From the cell containing the given text, extract its center point as [X, Y] coordinate. 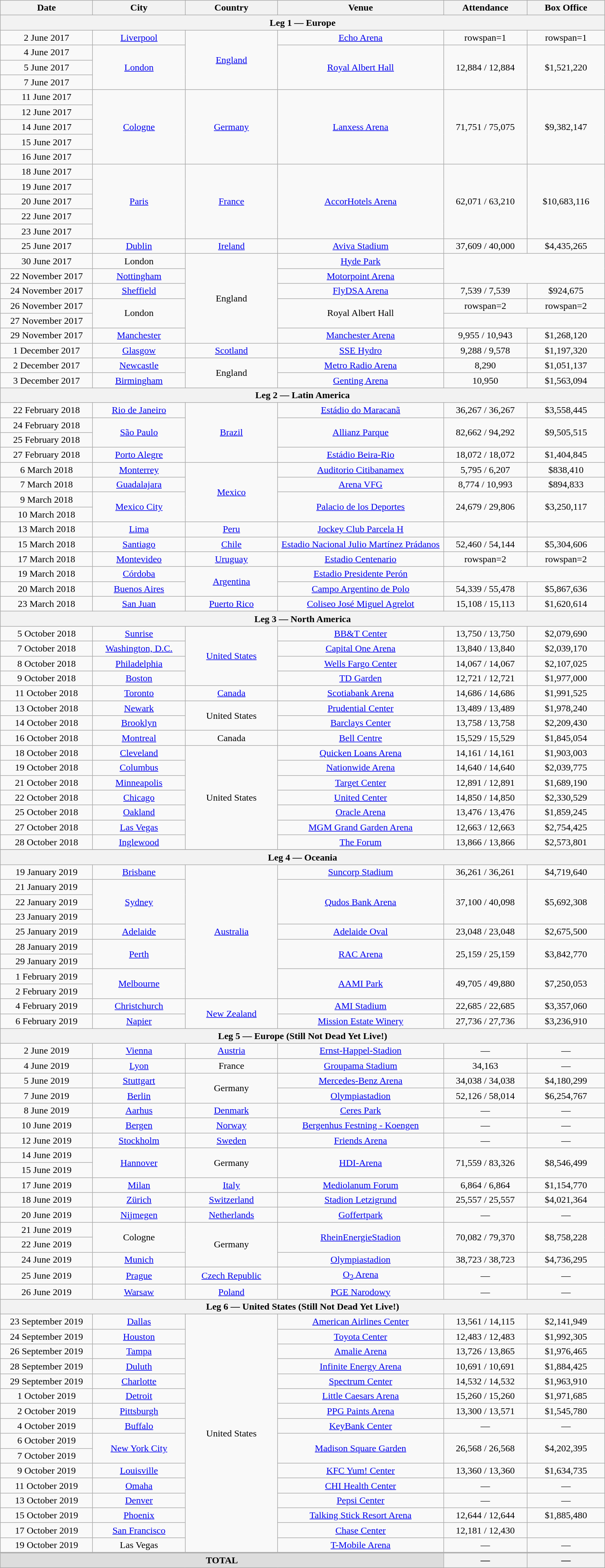
34,038 / 34,038 [485, 1081]
6 October 2019 [47, 1441]
Mediolanum Forum [361, 1185]
Glasgow [139, 350]
Mission Estate Winery [361, 1021]
Echo Arena [361, 38]
27 October 2018 [47, 827]
23,048 / 23,048 [485, 932]
14,640 / 14,640 [485, 768]
Palacio de los Deportes [361, 507]
PPG Paints Arena [361, 1411]
HDI-Arena [361, 1163]
Ceres Park [361, 1110]
11 October 2019 [47, 1485]
Sweden [231, 1140]
36,267 / 36,267 [485, 410]
15,108 / 15,113 [485, 604]
Talking Stick Resort Arena [361, 1515]
6 February 2019 [47, 1021]
20 June 2019 [47, 1215]
15 March 2018 [47, 544]
Auditorio Citibanamex [361, 470]
70,082 / 79,370 [485, 1237]
30 June 2017 [47, 261]
9,955 / 10,943 [485, 336]
$1,884,425 [566, 1366]
Allianz Parque [361, 432]
Brooklyn [139, 723]
$4,736,295 [566, 1259]
10,691 / 10,691 [485, 1366]
$4,719,640 [566, 872]
8,290 [485, 365]
Vienna [139, 1051]
$9,505,515 [566, 432]
$2,079,690 [566, 633]
Stuttgart [139, 1081]
Montevideo [139, 559]
$1,885,480 [566, 1515]
$1,521,220 [566, 67]
Hyde Park [361, 261]
16 October 2018 [47, 738]
34,163 [485, 1066]
PGE Narodowy [361, 1292]
Paris [139, 201]
18 October 2018 [47, 753]
$1,634,735 [566, 1471]
Leg 3 — North America [303, 619]
27,736 / 27,736 [485, 1021]
12,721 / 12,721 [485, 678]
13,300 / 13,571 [485, 1411]
9 October 2019 [47, 1471]
Rio de Janeiro [139, 410]
9 October 2018 [47, 678]
Brazil [231, 432]
37,100 / 40,098 [485, 902]
71,559 / 83,326 [485, 1163]
Target Center [361, 783]
8 June 2019 [47, 1110]
23 March 2018 [47, 604]
23 June 2017 [47, 231]
$1,977,000 [566, 678]
13,476 / 13,476 [485, 812]
$4,435,265 [566, 246]
15,260 / 15,260 [485, 1396]
United Center [361, 798]
Estádio Beira-Rio [361, 455]
4 October 2019 [47, 1426]
Ireland [231, 246]
Hannover [139, 1163]
2 October 2019 [47, 1411]
Birmingham [139, 380]
$8,546,499 [566, 1163]
1 December 2017 [47, 350]
11 June 2017 [47, 97]
$2,209,430 [566, 723]
American Airlines Center [361, 1322]
12,663 / 12,663 [485, 827]
Adelaide [139, 932]
New York City [139, 1448]
$3,357,060 [566, 1006]
7 October 2018 [47, 648]
Arena VFG [361, 485]
City [139, 8]
Motorpoint Arena [361, 276]
$2,141,949 [566, 1322]
24 June 2019 [47, 1259]
6,864 / 6,864 [485, 1185]
5 October 2018 [47, 633]
Czech Republic [231, 1276]
Perth [139, 954]
14,161 / 14,161 [485, 753]
CHI Health Center [361, 1485]
10 June 2019 [47, 1125]
Melbourne [139, 984]
O2 Arena [361, 1276]
Córdoba [139, 574]
22 November 2017 [47, 276]
Stockholm [139, 1140]
22 February 2018 [47, 410]
21 January 2019 [47, 887]
$2,107,025 [566, 664]
KeyBank Center [361, 1426]
Nottingham [139, 276]
16 June 2017 [47, 157]
$3,250,117 [566, 507]
12,483 / 12,483 [485, 1337]
Leg 1 — Europe [303, 23]
Suncorp Stadium [361, 872]
$1,051,137 [566, 365]
$4,180,299 [566, 1081]
$1,620,614 [566, 604]
Attendance [485, 8]
Zürich [139, 1200]
14,686 / 14,686 [485, 693]
$6,254,767 [566, 1095]
9 March 2018 [47, 500]
$1,689,190 [566, 783]
Denmark [231, 1110]
20 March 2018 [47, 589]
Inglewood [139, 842]
$1,859,245 [566, 812]
12 June 2019 [47, 1140]
Amalie Arena [361, 1351]
Oracle Arena [361, 812]
SSE Hydro [361, 350]
$1,563,094 [566, 380]
18 June 2019 [47, 1200]
Italy [231, 1185]
Phoenix [139, 1515]
Groupama Stadium [361, 1066]
Lima [139, 529]
9,288 / 9,578 [485, 350]
21 June 2019 [47, 1230]
Washington, D.C. [139, 648]
Leg 5 — Europe (Still Not Dead Yet Live!) [303, 1036]
RheinEnergieStadion [361, 1237]
Porto Alegre [139, 455]
Norway [231, 1125]
Bergen [139, 1125]
$2,039,170 [566, 648]
13,758 / 13,758 [485, 723]
6 March 2018 [47, 470]
Date [47, 8]
$3,842,770 [566, 954]
Chicago [139, 798]
Little Caesars Arena [361, 1396]
Santiago [139, 544]
7 October 2019 [47, 1456]
Columbus [139, 768]
2 December 2017 [47, 365]
Spectrum Center [361, 1381]
Aviva Stadium [361, 246]
Estádio do Maracanã [361, 410]
22 January 2019 [47, 902]
52,460 / 54,144 [485, 544]
$1,971,685 [566, 1396]
Denver [139, 1500]
Milan [139, 1185]
$2,573,801 [566, 842]
$3,236,910 [566, 1021]
19 June 2017 [47, 187]
Chile [231, 544]
Jockey Club Parcela H [361, 529]
10,950 [485, 380]
$2,330,529 [566, 798]
8 October 2018 [47, 664]
Sydney [139, 902]
36,261 / 36,261 [485, 872]
2 June 2019 [47, 1051]
24 February 2018 [47, 425]
7,539 / 7,539 [485, 291]
Campo Argentino de Polo [361, 589]
$1,991,525 [566, 693]
Puerto Rico [231, 604]
Houston [139, 1337]
24,679 / 29,806 [485, 507]
Capital One Arena [361, 648]
Argentina [231, 581]
23 January 2019 [47, 917]
$5,867,636 [566, 589]
Brisbane [139, 872]
$1,978,240 [566, 708]
Sunrise [139, 633]
Mercedes-Benz Arena [361, 1081]
7 June 2019 [47, 1095]
2 February 2019 [47, 991]
TOTAL [222, 1561]
1 October 2019 [47, 1396]
Friends Arena [361, 1140]
21 October 2018 [47, 783]
14,532 / 14,532 [485, 1381]
22 June 2019 [47, 1245]
Duluth [139, 1366]
82,662 / 94,292 [485, 432]
FlyDSA Arena [361, 291]
12,884 / 12,884 [485, 67]
$1,903,003 [566, 753]
$838,410 [566, 470]
Aarhus [139, 1110]
Omaha [139, 1485]
The Forum [361, 842]
25 February 2018 [47, 440]
Oakland [139, 812]
13,489 / 13,489 [485, 708]
T-Mobile Arena [361, 1545]
Bergenhus Festning - Koengen [361, 1125]
Lyon [139, 1066]
5 June 2017 [47, 67]
1 February 2019 [47, 976]
22,685 / 22,685 [485, 1006]
AAMI Park [361, 984]
25 June 2019 [47, 1276]
Austria [231, 1051]
Sheffield [139, 291]
29 November 2017 [47, 336]
San Francisco [139, 1530]
Uruguay [231, 559]
$2,039,775 [566, 768]
27 November 2017 [47, 321]
Liverpool [139, 38]
Mexico City [139, 507]
11 October 2018 [47, 693]
$1,268,120 [566, 336]
4 June 2017 [47, 52]
Genting Arena [361, 380]
14,850 / 14,850 [485, 798]
Leg 2 — Latin America [303, 395]
25 June 2017 [47, 246]
15 October 2019 [47, 1515]
4 February 2019 [47, 1006]
Montreal [139, 738]
$1,404,845 [566, 455]
$5,692,308 [566, 902]
$2,754,425 [566, 827]
49,705 / 49,880 [485, 984]
Nijmegen [139, 1215]
52,126 / 58,014 [485, 1095]
Prudential Center [361, 708]
Newcastle [139, 365]
Munich [139, 1259]
12,891 / 12,891 [485, 783]
Detroit [139, 1396]
Madison Square Garden [361, 1448]
18 June 2017 [47, 171]
$8,758,228 [566, 1237]
15 June 2019 [47, 1170]
Toyota Center [361, 1337]
BB&T Center [361, 633]
15 June 2017 [47, 142]
Guadalajara [139, 485]
4 June 2019 [47, 1066]
$3,558,445 [566, 410]
Boston [139, 678]
Pepsi Center [361, 1500]
12,644 / 12,644 [485, 1515]
26,568 / 26,568 [485, 1448]
RAC Arena [361, 954]
Buenos Aires [139, 589]
19 October 2019 [47, 1545]
Prague [139, 1276]
23 September 2019 [47, 1322]
Adelaide Oval [361, 932]
Leg 4 — Oceania [303, 857]
71,751 / 75,075 [485, 127]
$894,833 [566, 485]
Coliseo José Miguel Agrelot [361, 604]
25,159 / 25,159 [485, 954]
Estadio Centenario [361, 559]
17 October 2019 [47, 1530]
20 June 2017 [47, 202]
Metro Radio Arena [361, 365]
$1,197,320 [566, 350]
Quicken Loans Arena [361, 753]
26 November 2017 [47, 306]
17 March 2018 [47, 559]
$1,154,770 [566, 1185]
Wells Fargo Center [361, 664]
Country [231, 8]
New Zealand [231, 1014]
AccorHotels Arena [361, 201]
$1,845,054 [566, 738]
13,866 / 13,866 [485, 842]
28 September 2019 [47, 1366]
$1,963,910 [566, 1381]
Stadion Letzigrund [361, 1200]
Cleveland [139, 753]
$1,545,780 [566, 1411]
13 October 2019 [47, 1500]
7 June 2017 [47, 82]
13 October 2018 [47, 708]
Monterrey [139, 470]
Goffertpark [361, 1215]
Barclays Center [361, 723]
Minneapolis [139, 783]
Toronto [139, 693]
3 December 2017 [47, 380]
15,529 / 15,529 [485, 738]
18,072 / 18,072 [485, 455]
26 June 2019 [47, 1292]
$10,683,116 [566, 201]
Christchurch [139, 1006]
TD Garden [361, 678]
38,723 / 38,723 [485, 1259]
$1,992,305 [566, 1337]
Scotland [231, 350]
Estadio Nacional Julio Martínez Prádanos [361, 544]
KFC Yum! Center [361, 1471]
$4,202,395 [566, 1448]
29 January 2019 [47, 962]
Manchester Arena [361, 336]
7 March 2018 [47, 485]
Manchester [139, 336]
Box Office [566, 8]
San Juan [139, 604]
14 June 2019 [47, 1155]
13,726 / 13,865 [485, 1351]
Chase Center [361, 1530]
Newark [139, 708]
13,840 / 13,840 [485, 648]
19 January 2019 [47, 872]
$4,021,364 [566, 1200]
Mexico [231, 492]
Berlin [139, 1095]
14 June 2017 [47, 127]
$1,976,465 [566, 1351]
22 June 2017 [47, 217]
13 March 2018 [47, 529]
25,557 / 25,557 [485, 1200]
22 October 2018 [47, 798]
29 September 2019 [47, 1381]
Leg 6 — United States (Still Not Dead Yet Live!) [303, 1306]
MGM Grand Garden Arena [361, 827]
Tampa [139, 1351]
$924,675 [566, 291]
5 June 2019 [47, 1081]
27 February 2018 [47, 455]
Charlotte [139, 1381]
10 March 2018 [47, 514]
$2,675,500 [566, 932]
Philadelphia [139, 664]
Australia [231, 932]
62,071 / 63,210 [485, 201]
2 June 2017 [47, 38]
Warsaw [139, 1292]
Venue [361, 8]
28 January 2019 [47, 947]
13,750 / 13,750 [485, 633]
13,360 / 13,360 [485, 1471]
19 March 2018 [47, 574]
Infinite Energy Arena [361, 1366]
Bell Centre [361, 738]
Pittsburgh [139, 1411]
Estadio Presidente Perón [361, 574]
Scotiabank Arena [361, 693]
8,774 / 10,993 [485, 485]
28 October 2018 [47, 842]
25 January 2019 [47, 932]
14 October 2018 [47, 723]
Ernst-Happel-Stadion [361, 1051]
14,067 / 14,067 [485, 664]
17 June 2019 [47, 1185]
19 October 2018 [47, 768]
Switzerland [231, 1200]
Napier [139, 1021]
São Paulo [139, 432]
26 September 2019 [47, 1351]
AMI Stadium [361, 1006]
54,339 / 55,478 [485, 589]
25 October 2018 [47, 812]
13,561 / 14,115 [485, 1322]
$5,304,606 [566, 544]
Louisville [139, 1471]
Peru [231, 529]
37,609 / 40,000 [485, 246]
24 November 2017 [47, 291]
Dallas [139, 1322]
5,795 / 6,207 [485, 470]
Dublin [139, 246]
Poland [231, 1292]
$9,382,147 [566, 127]
Buffalo [139, 1426]
12,181 / 12,430 [485, 1530]
12 June 2017 [47, 112]
24 September 2019 [47, 1337]
Nationwide Arena [361, 768]
$7,250,053 [566, 984]
Qudos Bank Arena [361, 902]
Netherlands [231, 1215]
Lanxess Arena [361, 127]
